Determine the (X, Y) coordinate at the center of the cell enclosing the given text.  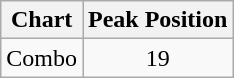
Combo (42, 58)
Chart (42, 20)
19 (157, 58)
Peak Position (157, 20)
